Identify which cell holds the provided text, then report its [X, Y] central coordinate. 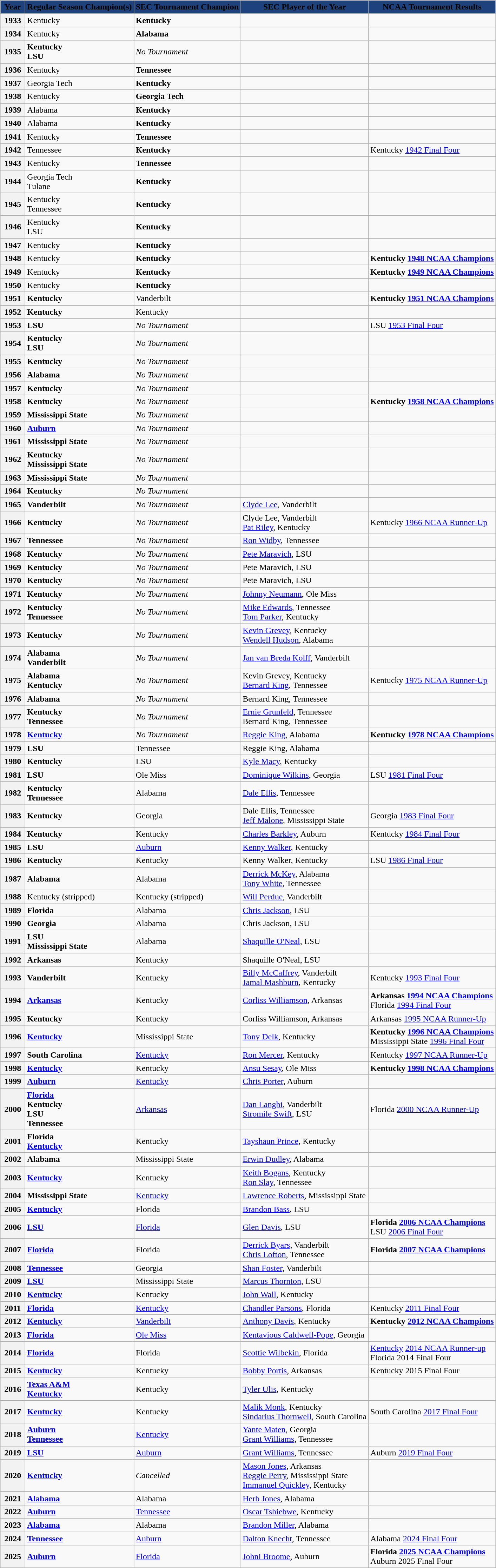
Oscar Tshiebwe, Kentucky [305, 1512]
SEC Player of the Year [305, 7]
NCAA Tournament Results [432, 7]
2016 [13, 1389]
2021 [13, 1498]
Anthony Davis, Kentucky [305, 1321]
1943 [13, 163]
1947 [13, 245]
1952 [13, 312]
Malik Monk, KentuckySindarius Thornwell, South Carolina [305, 1412]
2015 [13, 1371]
South Carolina 2017 Final Four [432, 1412]
2001 [13, 1141]
Erwin Dudley, Alabama [305, 1159]
Billy McCaffrey, VanderbiltJamal Mashburn, Kentucky [305, 978]
1966 [13, 523]
1971 [13, 594]
Clyde Lee, Vanderbilt [305, 504]
Dan Langhi, VanderbiltStromile Swift, LSU [305, 1109]
Lawrence Roberts, Mississippi State [305, 1195]
1989 [13, 910]
Ron Widby, Tennessee [305, 541]
Year [13, 7]
Ansu Sesay, Ole Miss [305, 1068]
1954 [13, 343]
Kentucky 1984 Final Four [432, 834]
1953 [13, 325]
2002 [13, 1159]
1978 [13, 735]
2019 [13, 1453]
Shan Foster, Vanderbilt [305, 1268]
Brandon Miller, Alabama [305, 1525]
KentuckyMississippi State [79, 460]
Alabama 2024 Final Four [432, 1538]
Kentucky 1942 Final Four [432, 150]
Yante Maten, GeorgiaGrant Williams, Tennessee [305, 1435]
1942 [13, 150]
2007 [13, 1249]
1959 [13, 415]
2000 [13, 1109]
1946 [13, 227]
AlabamaKentucky [79, 681]
1958 [13, 401]
1997 [13, 1055]
FloridaKentuckyLSUTennessee [79, 1109]
1992 [13, 959]
1935 [13, 52]
1982 [13, 793]
1969 [13, 567]
1973 [13, 635]
Derrick McKey, AlabamaTony White, Tennessee [305, 878]
John Wall, Kentucky [305, 1295]
1939 [13, 110]
Dale Ellis, TennesseeJeff Malone, Mississippi State [305, 816]
Derrick Byars, VanderbiltChris Lofton, Tennessee [305, 1249]
Glen Davis, LSU [305, 1227]
Tayshaun Prince, Kentucky [305, 1141]
2012 [13, 1321]
1977 [13, 717]
1970 [13, 581]
1933 [13, 20]
2024 [13, 1538]
2003 [13, 1177]
1980 [13, 762]
2009 [13, 1281]
2004 [13, 1195]
Tony Delk, Kentucky [305, 1037]
LSU 1986 Final Four [432, 860]
1934 [13, 34]
Dalton Knecht, Tennessee [305, 1538]
Johni Broome, Auburn [305, 1557]
Kentucky 1966 NCAA Runner-Up [432, 523]
2011 [13, 1308]
1987 [13, 878]
Texas A&MKentucky [79, 1389]
LSUMississippi State [79, 942]
Chandler Parsons, Florida [305, 1308]
1968 [13, 554]
Bobby Portis, Arkansas [305, 1371]
1955 [13, 361]
1956 [13, 375]
1990 [13, 923]
1965 [13, 504]
2013 [13, 1335]
1962 [13, 460]
Herb Jones, Alabama [305, 1498]
1960 [13, 428]
Regular Season Champion(s) [79, 7]
LSU 1953 Final Four [432, 325]
SEC Tournament Champion [187, 7]
1985 [13, 847]
1979 [13, 748]
Arkansas 1995 NCAA Runner-Up [432, 1019]
Marcus Thornton, LSU [305, 1281]
Ron Mercer, Kentucky [305, 1055]
Kyle Macy, Kentucky [305, 762]
1937 [13, 83]
2018 [13, 1435]
Dominique Wilkins, Georgia [305, 775]
1983 [13, 816]
Kentucky 1948 NCAA Champions [432, 259]
Georgia 1983 Final Four [432, 816]
1981 [13, 775]
AlabamaVanderbilt [79, 657]
Will Perdue, Vanderbilt [305, 897]
1976 [13, 698]
Jan van Breda Kolff, Vanderbilt [305, 657]
LSU 1981 Final Four [432, 775]
FloridaKentucky [79, 1141]
1991 [13, 942]
1974 [13, 657]
South Carolina [79, 1055]
1957 [13, 388]
Kentucky 1949 NCAA Champions [432, 272]
1949 [13, 272]
Kentucky 2012 NCAA Champions [432, 1321]
Keith Bogans, KentuckyRon Slay, Tennessee [305, 1177]
1986 [13, 860]
Brandon Bass, LSU [305, 1209]
1999 [13, 1081]
Kentucky 1951 NCAA Champions [432, 299]
1964 [13, 491]
Johnny Neumann, Ole Miss [305, 594]
Kentucky 1993 Final Four [432, 978]
2005 [13, 1209]
1996 [13, 1037]
Kentucky 1998 NCAA Champions [432, 1068]
2006 [13, 1227]
Kentucky 1975 NCAA Runner-Up [432, 681]
Tyler Ulis, Kentucky [305, 1389]
1988 [13, 897]
Kentucky 1996 NCAA ChampionsMississippi State 1996 Final Four [432, 1037]
1984 [13, 834]
1961 [13, 442]
2010 [13, 1295]
2017 [13, 1412]
Florida 2025 NCAA ChampionsAuburn 2025 Final Four [432, 1557]
Florida 2007 NCAA Champions [432, 1249]
Kentucky 2015 Final Four [432, 1371]
Charles Barkley, Auburn [305, 834]
Arkansas 1994 NCAA ChampionsFlorida 1994 Final Four [432, 1000]
Bernard King, Tennessee [305, 698]
1951 [13, 299]
Auburn 2019 Final Four [432, 1453]
2008 [13, 1268]
2020 [13, 1475]
Kentucky 1978 NCAA Champions [432, 735]
Mike Edwards, TennesseeTom Parker, Kentucky [305, 612]
Kentucky 1958 NCAA Champions [432, 401]
Florida 2000 NCAA Runner-Up [432, 1109]
1993 [13, 978]
1948 [13, 259]
1975 [13, 681]
1940 [13, 123]
Kevin Grevey, KentuckyBernard King, Tennessee [305, 681]
1998 [13, 1068]
Georgia TechTulane [79, 181]
2025 [13, 1557]
1967 [13, 541]
Cancelled [187, 1475]
2022 [13, 1512]
1950 [13, 285]
1972 [13, 612]
1944 [13, 181]
Kevin Grevey, KentuckyWendell Hudson, Alabama [305, 635]
Kentavious Caldwell-Pope, Georgia [305, 1335]
1936 [13, 70]
Florida 2006 NCAA ChampionsLSU 2006 Final Four [432, 1227]
1995 [13, 1019]
Clyde Lee, VanderbiltPat Riley, Kentucky [305, 523]
1945 [13, 204]
Mason Jones, ArkansasReggie Perry, Mississippi StateImmanuel Quickley, Kentucky [305, 1475]
1938 [13, 96]
2023 [13, 1525]
AuburnTennessee [79, 1435]
Scottie Wilbekin, Florida [305, 1353]
1994 [13, 1000]
1963 [13, 478]
Kentucky 1997 NCAA Runner-Up [432, 1055]
Chris Porter, Auburn [305, 1081]
Kentucky 2014 NCAA Runner-upFlorida 2014 Final Four [432, 1353]
1941 [13, 136]
Dale Ellis, Tennessee [305, 793]
Ernie Grunfeld, TennesseeBernard King, Tennessee [305, 717]
2014 [13, 1353]
Grant Williams, Tennessee [305, 1453]
Kentucky 2011 Final Four [432, 1308]
